Determine the (X, Y) coordinate at the center of the cell enclosing the given text.  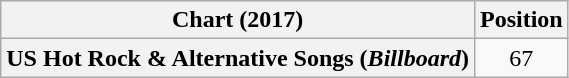
67 (521, 58)
Chart (2017) (238, 20)
US Hot Rock & Alternative Songs (Billboard) (238, 58)
Position (521, 20)
